For the text-containing cell, return its midpoint in [x, y] coordinate format. 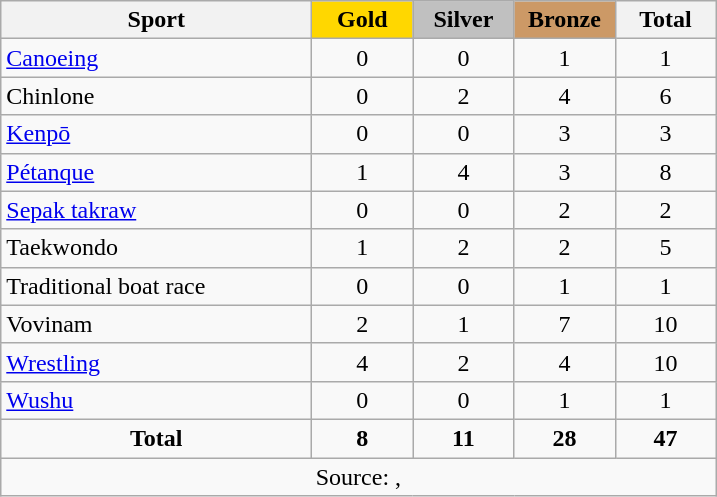
47 [666, 438]
Sport [156, 20]
Vovinam [156, 324]
Taekwondo [156, 248]
Pétanque [156, 172]
Bronze [564, 20]
Wrestling [156, 362]
6 [666, 96]
Canoeing [156, 58]
Wushu [156, 400]
Gold [362, 20]
Kenpō [156, 134]
Sepak takraw [156, 210]
7 [564, 324]
Chinlone [156, 96]
28 [564, 438]
Silver [464, 20]
Source: , [358, 477]
5 [666, 248]
11 [464, 438]
Traditional boat race [156, 286]
